Detect which cell encompasses the target text, then output its [X, Y] center coordinate. 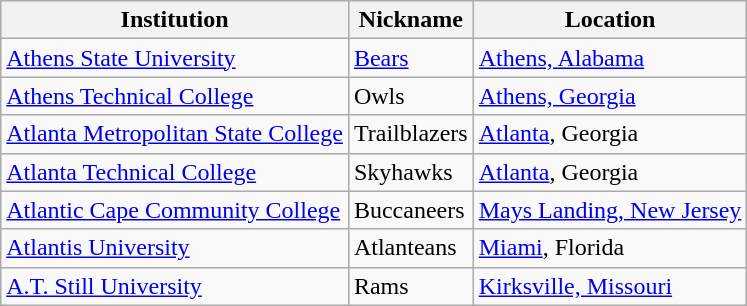
Atlanta Technical College [175, 172]
Trailblazers [410, 134]
Athens, Georgia [610, 96]
Athens Technical College [175, 96]
Miami, Florida [610, 248]
Athens, Alabama [610, 58]
Atlantis University [175, 248]
Bears [410, 58]
Atlantic Cape Community College [175, 210]
Atlanteans [410, 248]
Buccaneers [410, 210]
Skyhawks [410, 172]
Kirksville, Missouri [610, 286]
Location [610, 20]
Nickname [410, 20]
Owls [410, 96]
A.T. Still University [175, 286]
Athens State University [175, 58]
Rams [410, 286]
Mays Landing, New Jersey [610, 210]
Atlanta Metropolitan State College [175, 134]
Institution [175, 20]
